Return (x, y) of the center of cell containing provided text 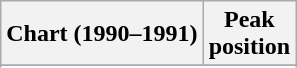
Chart (1990–1991) (102, 34)
Peakposition (249, 34)
